Search for the cell housing the specified text and yield its [x, y] center coordinate. 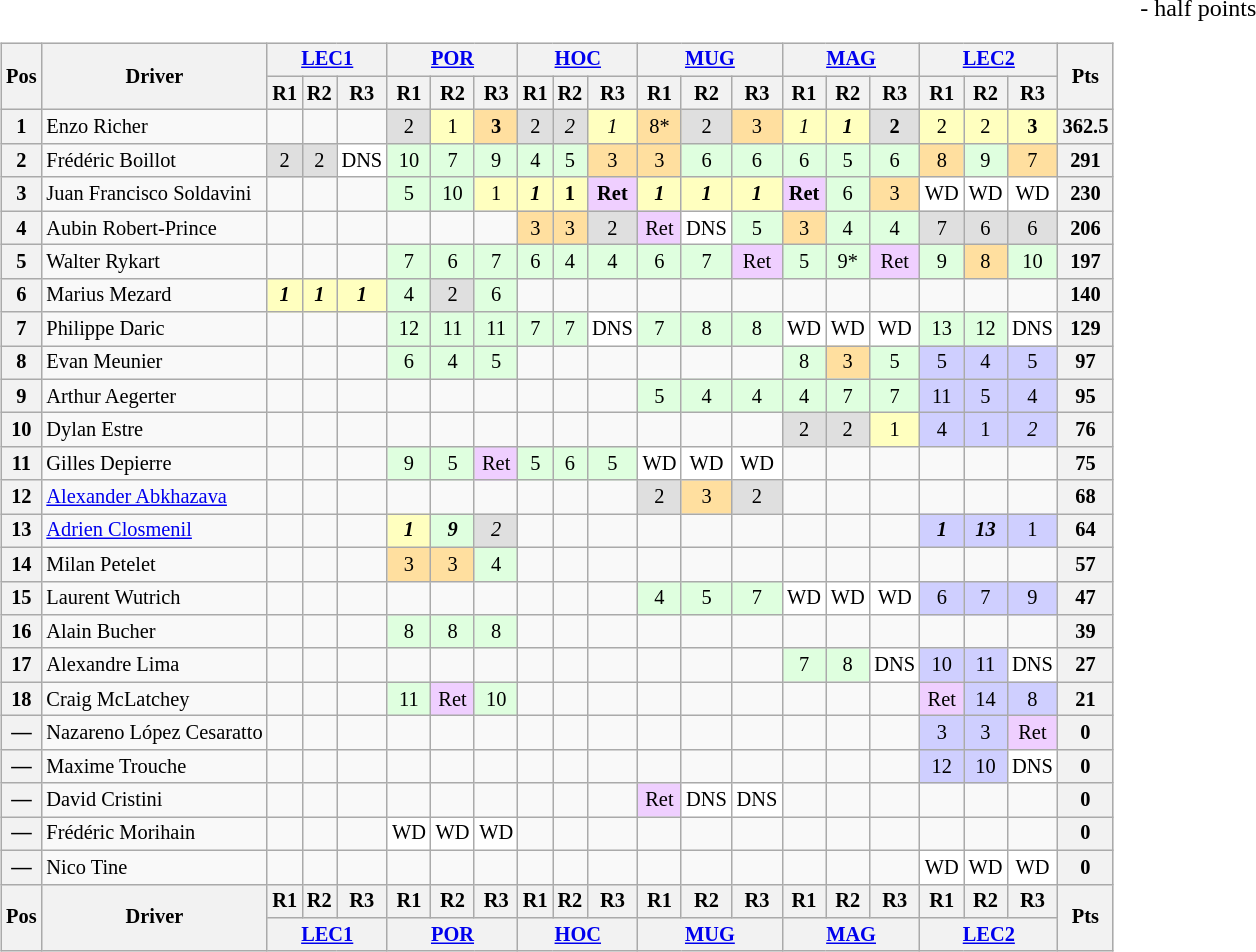
129 [1086, 329]
15 [21, 598]
362.5 [1086, 127]
Laurent Wutrich [154, 598]
Enzo Richer [154, 127]
21 [1086, 699]
8* [660, 127]
Alain Bucher [154, 632]
Nico Tine [154, 867]
Milan Petelet [154, 564]
Alexandre Lima [154, 665]
Walter Rykart [154, 262]
140 [1086, 295]
68 [1086, 497]
95 [1086, 396]
206 [1086, 228]
27 [1086, 665]
Marius Mezard [154, 295]
39 [1086, 632]
230 [1086, 194]
Gilles Depierre [154, 464]
76 [1086, 430]
97 [1086, 363]
57 [1086, 564]
Philippe Daric [154, 329]
16 [21, 632]
Dylan Estre [154, 430]
Aubin Robert-Prince [154, 228]
Alexander Abkhazava [154, 497]
Adrien Closmenil [154, 531]
Juan Francisco Soldavini [154, 194]
Nazareno López Cesaratto [154, 733]
Maxime Trouche [154, 766]
Craig McLatchey [154, 699]
Arthur Aegerter [154, 396]
Frédéric Morihain [154, 834]
Frédéric Boillot [154, 161]
197 [1086, 262]
David Cristini [154, 800]
17 [21, 665]
64 [1086, 531]
9* [848, 262]
47 [1086, 598]
291 [1086, 161]
Evan Meunier [154, 363]
18 [21, 699]
75 [1086, 464]
